For the text-containing cell, return its midpoint in (x, y) coordinate format. 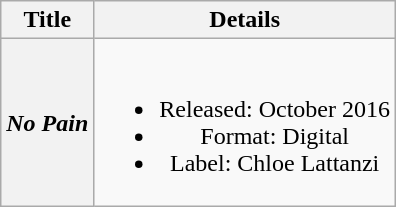
Title (48, 20)
No Pain (48, 122)
Details (245, 20)
Released: October 2016Format: DigitalLabel: Chloe Lattanzi (245, 122)
